Scan for the cell matching the given text and deliver its (X, Y) coordinate at center. 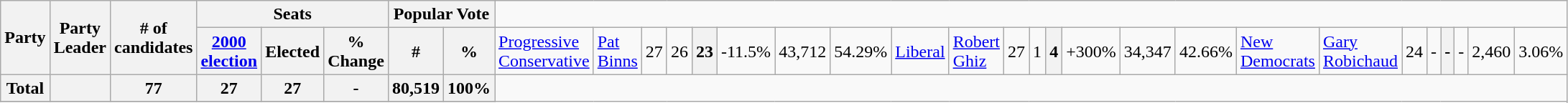
2,460 (1491, 51)
# (415, 51)
New Democrats (1277, 51)
Pat Binns (618, 51)
Party (25, 37)
# ofcandidates (153, 37)
% Change (356, 51)
80,519 (415, 88)
34,347 (1148, 51)
3.06% (1541, 51)
+300% (1092, 51)
26 (679, 51)
77 (153, 88)
% (468, 51)
Elected (293, 51)
2000 election (229, 51)
Total (25, 88)
Gary Robichaud (1360, 51)
24 (1415, 51)
1 (1037, 51)
Progressive Conservative (544, 51)
23 (704, 51)
54.29% (860, 51)
Robert Ghiz (976, 51)
Party Leader (80, 37)
100% (468, 88)
42.66% (1205, 51)
Seats (292, 14)
-11.5% (746, 51)
4 (1054, 51)
Popular Vote (441, 14)
Liberal (920, 51)
43,712 (803, 51)
